For the text-containing cell, return its midpoint in [X, Y] coordinate format. 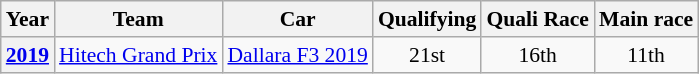
Main race [646, 19]
Year [28, 19]
2019 [28, 55]
Dallara F3 2019 [297, 55]
11th [646, 55]
Hitech Grand Prix [138, 55]
Quali Race [538, 19]
16th [538, 55]
Team [138, 19]
Qualifying [427, 19]
Car [297, 19]
21st [427, 55]
